Find where the given text appears and provide that cell's center as (x, y) coordinate. 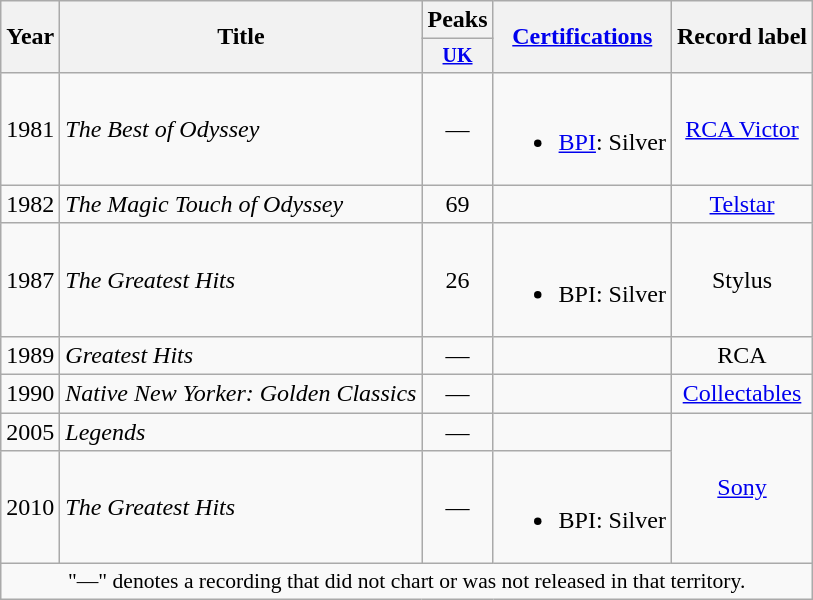
The Magic Touch of Odyssey (241, 204)
2005 (30, 432)
Record label (742, 37)
1990 (30, 394)
26 (458, 280)
1989 (30, 355)
Legends (241, 432)
2010 (30, 508)
Stylus (742, 280)
RCA Victor (742, 128)
Telstar (742, 204)
Year (30, 37)
1982 (30, 204)
The Best of Odyssey (241, 128)
Collectables (742, 394)
69 (458, 204)
RCA (742, 355)
Sony (742, 488)
Greatest Hits (241, 355)
1981 (30, 128)
Peaks (458, 20)
UK (458, 56)
1987 (30, 280)
Certifications (582, 37)
"—" denotes a recording that did not chart or was not released in that territory. (407, 582)
Title (241, 37)
Native New Yorker: Golden Classics (241, 394)
